Locate the cell with the specified text and output its (x, y) center coordinate. 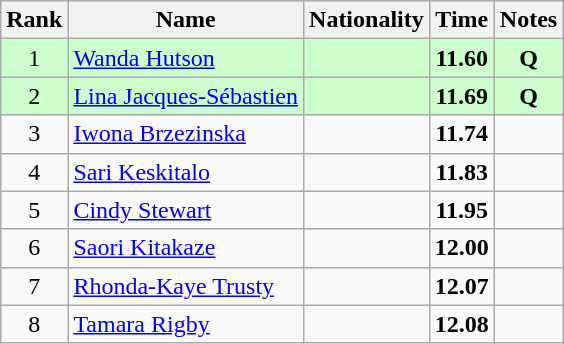
8 (34, 324)
Rank (34, 20)
Wanda Hutson (186, 58)
Nationality (367, 20)
7 (34, 286)
Saori Kitakaze (186, 248)
11.60 (462, 58)
12.08 (462, 324)
11.95 (462, 210)
Notes (528, 20)
Sari Keskitalo (186, 172)
Tamara Rigby (186, 324)
3 (34, 134)
4 (34, 172)
12.00 (462, 248)
12.07 (462, 286)
2 (34, 96)
Iwona Brzezinska (186, 134)
11.83 (462, 172)
Name (186, 20)
Lina Jacques-Sébastien (186, 96)
Cindy Stewart (186, 210)
1 (34, 58)
5 (34, 210)
11.69 (462, 96)
Time (462, 20)
11.74 (462, 134)
Rhonda-Kaye Trusty (186, 286)
6 (34, 248)
